Return [x, y] of the center of cell containing provided text 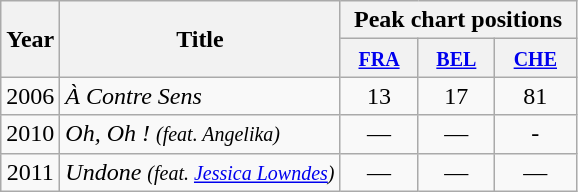
Year [30, 39]
Peak chart positions [458, 20]
BEL [456, 58]
À Contre Sens [200, 96]
2006 [30, 96]
Undone (feat. Jessica Lowndes) [200, 172]
81 [536, 96]
FRA [379, 58]
17 [456, 96]
Title [200, 39]
2011 [30, 172]
CHE [536, 58]
- [536, 134]
13 [379, 96]
2010 [30, 134]
Oh, Oh ! (feat. Angelika) [200, 134]
